Detect which cell encompasses the target text, then output its (x, y) center coordinate. 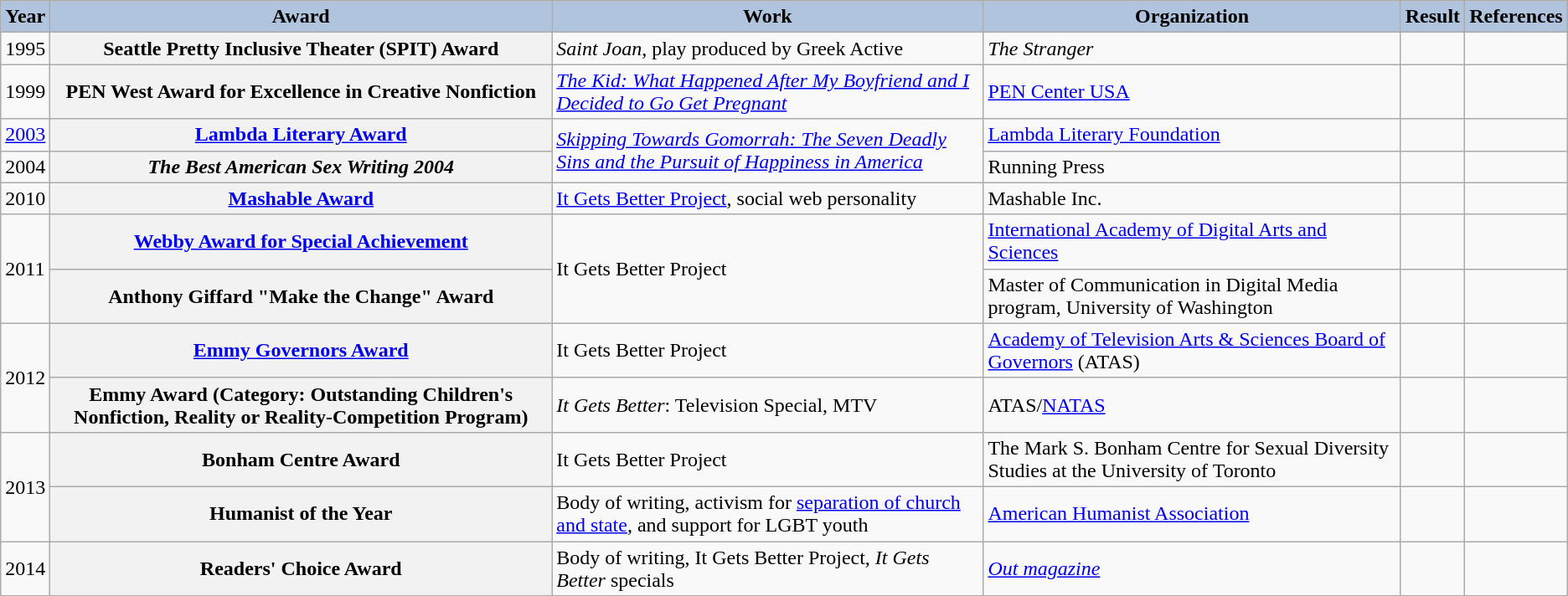
Result (1432, 17)
2011 (25, 269)
Running Press (1192, 167)
American Humanist Association (1192, 514)
PEN West Award for Excellence in Creative Nonfiction (302, 92)
Saint Joan, play produced by Greek Active (767, 49)
Humanist of the Year (302, 514)
Seattle Pretty Inclusive Theater (SPIT) Award (302, 49)
Skipping Towards Gomorrah: The Seven Deadly Sins and the Pursuit of Happiness in America (767, 151)
2014 (25, 568)
2004 (25, 167)
Bonham Centre Award (302, 459)
Mashable Award (302, 198)
1995 (25, 49)
Body of writing, It Gets Better Project, It Gets Better specials (767, 568)
Mashable Inc. (1192, 198)
The Best American Sex Writing 2004 (302, 167)
1999 (25, 92)
The Kid: What Happened After My Boyfriend and I Decided to Go Get Pregnant (767, 92)
PEN Center USA (1192, 92)
References (1516, 17)
2012 (25, 378)
Year (25, 17)
International Academy of Digital Arts and Sciences (1192, 241)
Emmy Governors Award (302, 350)
Emmy Award (Category: Outstanding Children's Nonfiction, Reality or Reality-Competition Program) (302, 405)
Lambda Literary Foundation (1192, 135)
Master of Communication in Digital Media program, University of Washington (1192, 296)
The Stranger (1192, 49)
Webby Award for Special Achievement (302, 241)
Lambda Literary Award (302, 135)
Work (767, 17)
2010 (25, 198)
It Gets Better Project, social web personality (767, 198)
2003 (25, 135)
The Mark S. Bonham Centre for Sexual Diversity Studies at the University of Toronto (1192, 459)
2013 (25, 486)
Body of writing, activism for separation of church and state, and support for LGBT youth (767, 514)
Out magazine (1192, 568)
Readers' Choice Award (302, 568)
Academy of Television Arts & Sciences Board of Governors (ATAS) (1192, 350)
Anthony Giffard "Make the Change" Award (302, 296)
Award (302, 17)
It Gets Better: Television Special, MTV (767, 405)
Organization (1192, 17)
ATAS/NATAS (1192, 405)
